Determine the [X, Y] coordinate at the center of the cell enclosing the given text.  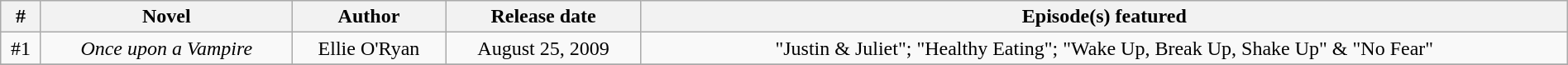
Ellie O'Ryan [369, 48]
Episode(s) featured [1104, 17]
Release date [544, 17]
Novel [166, 17]
"Justin & Juliet"; "Healthy Eating"; "Wake Up, Break Up, Shake Up" & "No Fear" [1104, 48]
# [22, 17]
August 25, 2009 [544, 48]
Author [369, 17]
#1 [22, 48]
Once upon a Vampire [166, 48]
